Extract the (x, y) coordinate from the center of the cell holding the provided text.  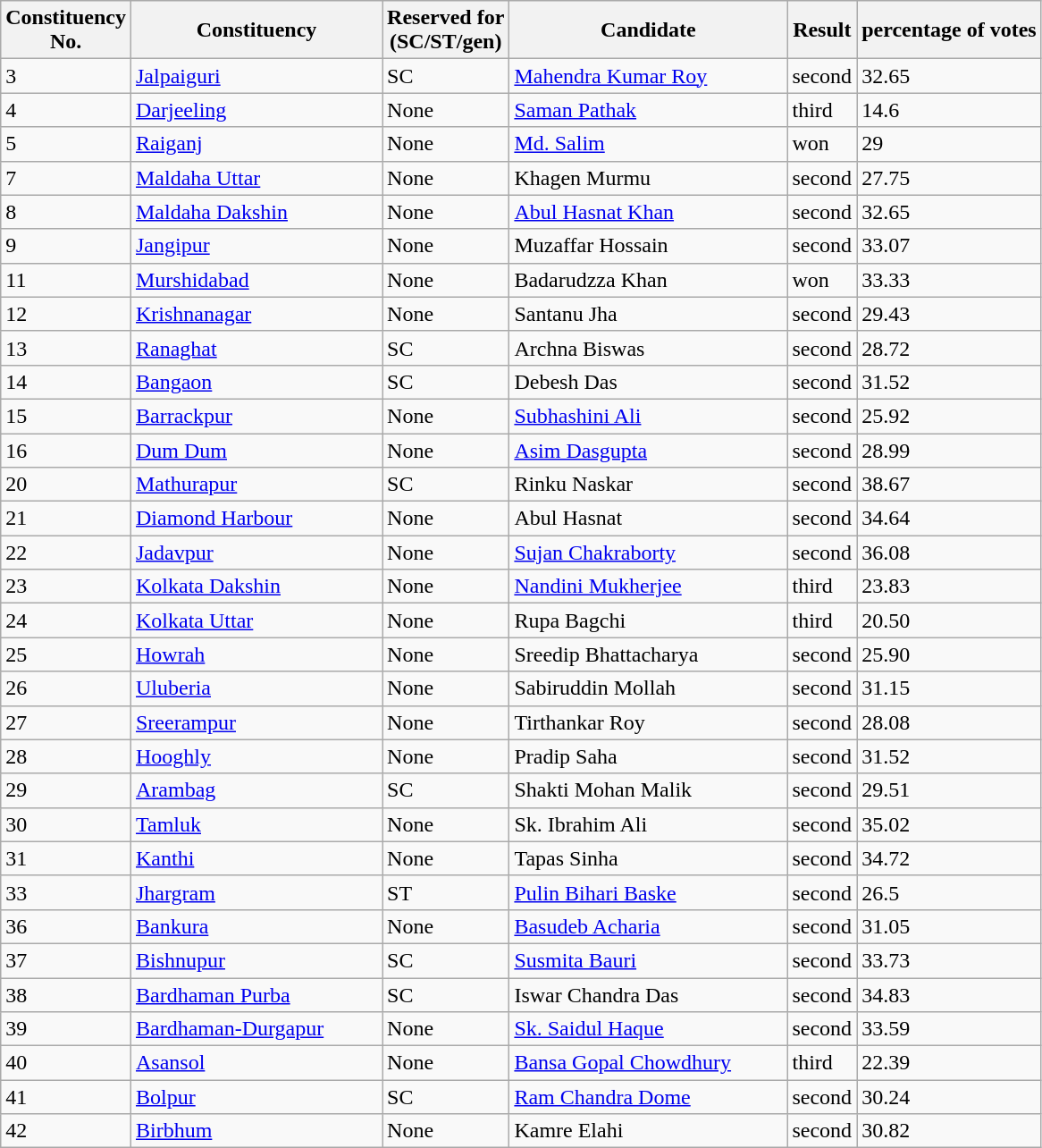
20 (66, 485)
29.51 (949, 790)
Krishnanagar (256, 314)
Nandini Mukherjee (649, 587)
Sreedip Bhattacharya (649, 654)
Tamluk (256, 824)
Raiganj (256, 144)
Asim Dasgupta (649, 450)
Diamond Harbour (256, 519)
34.64 (949, 519)
40 (66, 1063)
22.39 (949, 1063)
33.07 (949, 246)
33.33 (949, 280)
Muzaffar Hossain (649, 246)
27.75 (949, 178)
29.43 (949, 314)
30.82 (949, 1131)
22 (66, 553)
33 (66, 892)
8 (66, 212)
Murshidabad (256, 280)
38 (66, 995)
23 (66, 587)
Howrah (256, 654)
42 (66, 1131)
Tapas Sinha (649, 858)
26 (66, 688)
Subhashini Ali (649, 416)
Md. Salim (649, 144)
Darjeeling (256, 110)
Bardhaman-Durgapur (256, 1029)
4 (66, 110)
Kolkata Dakshin (256, 587)
Badarudzza Khan (649, 280)
Mahendra Kumar Roy (649, 76)
36 (66, 926)
11 (66, 280)
Santanu Jha (649, 314)
Basudeb Acharia (649, 926)
Dum Dum (256, 450)
Shakti Mohan Malik (649, 790)
Abul Hasnat (649, 519)
Rupa Bagchi (649, 620)
Bishnupur (256, 960)
Abul Hasnat Khan (649, 212)
Sujan Chakraborty (649, 553)
Jadavpur (256, 553)
14 (66, 382)
Jangipur (256, 246)
30 (66, 824)
Sk. Saidul Haque (649, 1029)
14.6 (949, 110)
Bankura (256, 926)
Iswar Chandra Das (649, 995)
Bolpur (256, 1097)
9 (66, 246)
Arambag (256, 790)
30.24 (949, 1097)
33.73 (949, 960)
39 (66, 1029)
Ram Chandra Dome (649, 1097)
Bardhaman Purba (256, 995)
Kamre Elahi (649, 1131)
33.59 (949, 1029)
20.50 (949, 620)
41 (66, 1097)
Constituency (256, 30)
28 (66, 756)
Asansol (256, 1063)
25.90 (949, 654)
Reserved for (SC/ST/gen) (446, 30)
28.72 (949, 348)
Tirthankar Roy (649, 722)
Sabiruddin Mollah (649, 688)
Saman Pathak (649, 110)
ST (446, 892)
Kanthi (256, 858)
34.72 (949, 858)
Maldaha Uttar (256, 178)
Bansa Gopal Chowdhury (649, 1063)
Pulin Bihari Baske (649, 892)
Sreerampur (256, 722)
Jhargram (256, 892)
38.67 (949, 485)
Pradip Saha (649, 756)
Khagen Murmu (649, 178)
percentage of votes (949, 30)
Archna Biswas (649, 348)
15 (66, 416)
27 (66, 722)
12 (66, 314)
Kolkata Uttar (256, 620)
34.83 (949, 995)
3 (66, 76)
28.99 (949, 450)
Birbhum (256, 1131)
24 (66, 620)
31 (66, 858)
37 (66, 960)
Jalpaiguri (256, 76)
5 (66, 144)
31.15 (949, 688)
Sk. Ibrahim Ali (649, 824)
21 (66, 519)
Constituency No. (66, 30)
7 (66, 178)
Mathurapur (256, 485)
35.02 (949, 824)
Candidate (649, 30)
16 (66, 450)
Susmita Bauri (649, 960)
25.92 (949, 416)
Bangaon (256, 382)
Result (822, 30)
31.05 (949, 926)
36.08 (949, 553)
Ranaghat (256, 348)
Maldaha Dakshin (256, 212)
Hooghly (256, 756)
Uluberia (256, 688)
26.5 (949, 892)
Barrackpur (256, 416)
13 (66, 348)
23.83 (949, 587)
Rinku Naskar (649, 485)
28.08 (949, 722)
25 (66, 654)
Debesh Das (649, 382)
